Search for the cell housing the specified text and yield its [x, y] center coordinate. 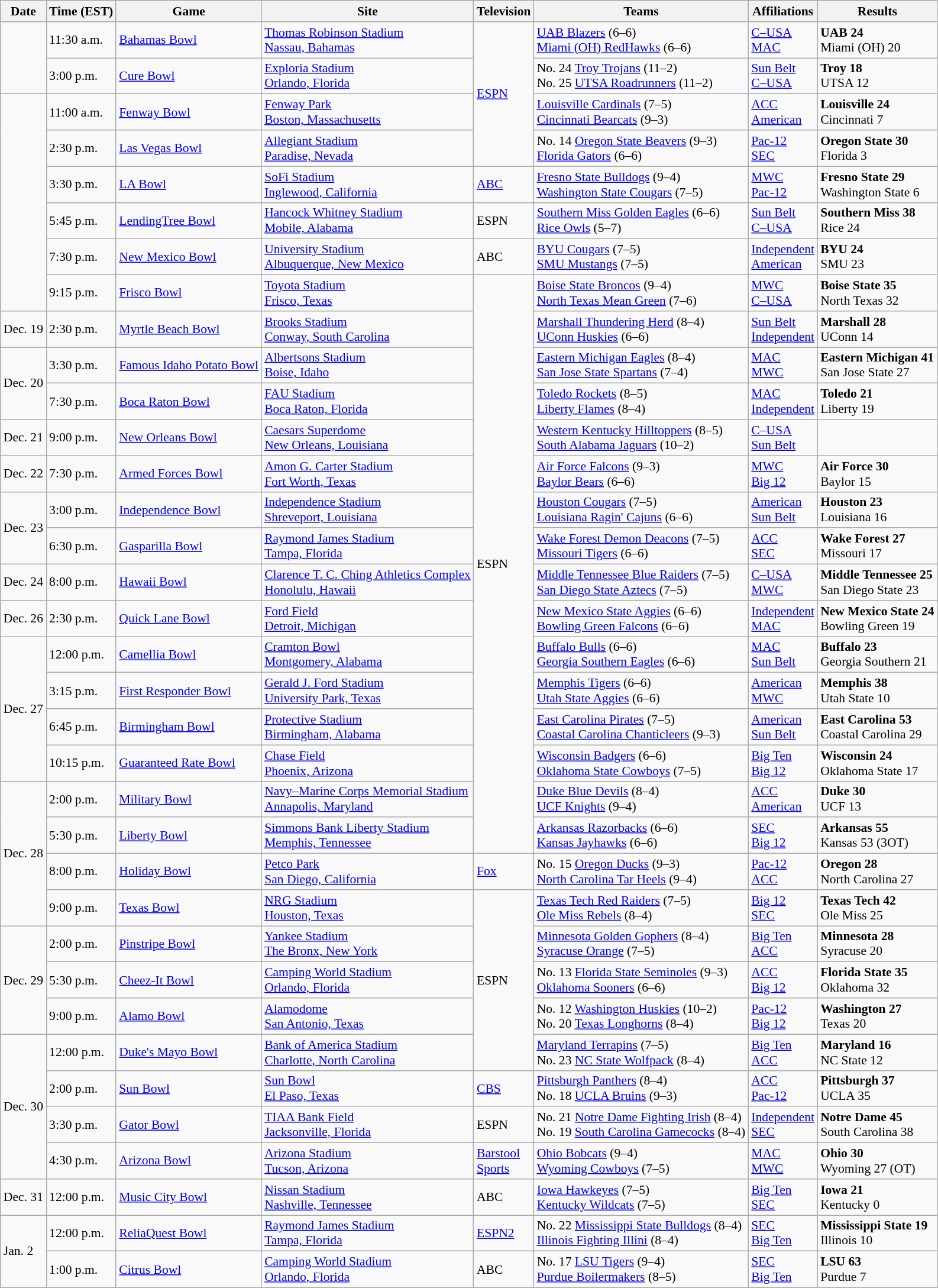
Dec. 22 [24, 473]
Fresno State Bulldogs (9–4)Washington State Cougars (7–5) [641, 185]
Texas Bowl [189, 908]
Amon G. Carter StadiumFort Worth, Texas [368, 473]
Camellia Bowl [189, 654]
Las Vegas Bowl [189, 148]
9:15 p.m. [81, 293]
Nissan StadiumNashville, Tennessee [368, 1197]
Texas Tech Red Raiders (7–5)Ole Miss Rebels (8–4) [641, 908]
UAB 24Miami (OH) 20 [878, 40]
Maryland 16NC State 12 [878, 1052]
SECBig 12 [783, 835]
MACSun Belt [783, 654]
CBS [504, 1089]
Southern Miss Golden Eagles (6–6)Rice Owls (5–7) [641, 220]
Brooks StadiumConway, South Carolina [368, 329]
Holiday Bowl [189, 872]
Myrtle Beach Bowl [189, 329]
Jan. 2 [24, 1251]
ACCSEC [783, 547]
Sun BeltIndependent [783, 329]
FAU StadiumBoca Raton, Florida [368, 401]
Fenway Bowl [189, 112]
Bahamas Bowl [189, 40]
Dec. 19 [24, 329]
No. 13 Florida State Seminoles (9–3)Oklahoma Sooners (6–6) [641, 980]
Clarence T. C. Ching Athletics ComplexHonolulu, Hawaii [368, 582]
Gator Bowl [189, 1125]
MWCBig 12 [783, 473]
Ford FieldDetroit, Michigan [368, 619]
Cheez-It Bowl [189, 980]
Mississippi State 19Illinois 10 [878, 1233]
Cramton BowlMontgomery, Alabama [368, 654]
Wake Forest Demon Deacons (7–5)Missouri Tigers (6–6) [641, 547]
Albertsons StadiumBoise, Idaho [368, 366]
Wake Forest 27Missouri 17 [878, 547]
Dec. 31 [24, 1197]
NRG StadiumHouston, Texas [368, 908]
ReliaQuest Bowl [189, 1233]
New Mexico State Aggies (6–6)Bowling Green Falcons (6–6) [641, 619]
Simmons Bank Liberty StadiumMemphis, Tennessee [368, 835]
Pac-12 Big 12 [783, 1016]
No. 12 Washington Huskies (10–2)No. 20 Texas Longhorns (8–4) [641, 1016]
LendingTree Bowl [189, 220]
Frisco Bowl [189, 293]
BarstoolSports [504, 1161]
5:45 p.m. [81, 220]
Washington 27Texas 20 [878, 1016]
First Responder Bowl [189, 691]
East Carolina Pirates (7–5)Coastal Carolina Chanticleers (9–3) [641, 727]
Pinstripe Bowl [189, 944]
Sun BowlEl Paso, Texas [368, 1089]
Independent MAC [783, 619]
Teams [641, 11]
Quick Lane Bowl [189, 619]
Dec. 21 [24, 438]
Armed Forces Bowl [189, 473]
Big TenSEC [783, 1197]
Guaranteed Rate Bowl [189, 763]
No. 22 Mississippi State Bulldogs (8–4)Illinois Fighting Illini (8–4) [641, 1233]
Air Force Falcons (9–3)Baylor Bears (6–6) [641, 473]
LSU 63Purdue 7 [878, 1270]
10:15 p.m. [81, 763]
Toledo 21Liberty 19 [878, 401]
Middle Tennessee Blue Raiders (7–5)San Diego State Aztecs (7–5) [641, 582]
Minnesota 28Syracuse 20 [878, 944]
No. 24 Troy Trojans (11–2)No. 25 UTSA Roadrunners (11–2) [641, 76]
No. 21 Notre Dame Fighting Irish (8–4)No. 19 South Carolina Gamecocks (8–4) [641, 1125]
Sun Bowl [189, 1089]
Alamo Bowl [189, 1016]
Pac-12SEC [783, 148]
Gasparilla Bowl [189, 547]
Wisconsin 24Oklahoma State 17 [878, 763]
Duke 30UCF 13 [878, 799]
Liberty Bowl [189, 835]
6:30 p.m. [81, 547]
AlamodomeSan Antonio, Texas [368, 1016]
Pittsburgh 37UCLA 35 [878, 1089]
Southern Miss 38Rice 24 [878, 220]
Exploria StadiumOrlando, Florida [368, 76]
Dec. 28 [24, 853]
Date [24, 11]
Houston 23Louisiana 16 [878, 510]
Allegiant StadiumParadise, Nevada [368, 148]
Pittsburgh Panthers (8–4)No. 18 UCLA Bruins (9–3) [641, 1089]
Fresno State 29Washington State 6 [878, 185]
Television [504, 11]
Chase FieldPhoenix, Arizona [368, 763]
C–USA Sun Belt [783, 438]
6:45 p.m. [81, 727]
SoFi StadiumInglewood, California [368, 185]
Hancock Whitney StadiumMobile, Alabama [368, 220]
Dec. 24 [24, 582]
Middle Tennessee 25San Diego State 23 [878, 582]
MACIndependent [783, 401]
Caesars SuperdomeNew Orleans, Louisiana [368, 438]
IndependentSEC [783, 1125]
Duke Blue Devils (8–4)UCF Knights (9–4) [641, 799]
Toyota StadiumFrisco, Texas [368, 293]
Game [189, 11]
Results [878, 11]
Buffalo 23Georgia Southern 21 [878, 654]
ACCBig 12 [783, 980]
Boise State 35North Texas 32 [878, 293]
New Orleans Bowl [189, 438]
3:15 p.m. [81, 691]
Bank of America StadiumCharlotte, North Carolina [368, 1052]
Gerald J. Ford StadiumUniversity Park, Texas [368, 691]
Fox [504, 872]
Yankee StadiumThe Bronx, New York [368, 944]
Duke's Mayo Bowl [189, 1052]
Oregon 28North Carolina 27 [878, 872]
Dec. 30 [24, 1106]
No. 17 LSU Tigers (9–4)Purdue Boilermakers (8–5) [641, 1270]
Dec. 29 [24, 980]
Ohio Bobcats (9–4)Wyoming Cowboys (7–5) [641, 1161]
Troy 18UTSA 12 [878, 76]
Iowa Hawkeyes (7–5)Kentucky Wildcats (7–5) [641, 1197]
Louisville 24Cincinnati 7 [878, 112]
Time (EST) [81, 11]
Arizona Bowl [189, 1161]
Arkansas Razorbacks (6–6)Kansas Jayhawks (6–6) [641, 835]
Dec. 20 [24, 383]
C–USAMWC [783, 582]
Houston Cougars (7–5)Louisiana Ragin' Cajuns (6–6) [641, 510]
Hawaii Bowl [189, 582]
East Carolina 53Coastal Carolina 29 [878, 727]
No. 14 Oregon State Beavers (9–3)Florida Gators (6–6) [641, 148]
New Mexico Bowl [189, 257]
Military Bowl [189, 799]
Birmingham Bowl [189, 727]
Louisville Cardinals (7–5)Cincinnati Bearcats (9–3) [641, 112]
Petco ParkSan Diego, California [368, 872]
Independence Bowl [189, 510]
Independence StadiumShreveport, Louisiana [368, 510]
Big 12SEC [783, 908]
Iowa 21Kentucky 0 [878, 1197]
11:30 a.m. [81, 40]
Dec. 23 [24, 528]
Affiliations [783, 11]
Notre Dame 45South Carolina 38 [878, 1125]
Marshall Thundering Herd (8–4)UConn Huskies (6–6) [641, 329]
New Mexico State 24Bowling Green 19 [878, 619]
Western Kentucky Hilltoppers (8–5)South Alabama Jaguars (10–2) [641, 438]
AmericanMWC [783, 691]
BYU 24SMU 23 [878, 257]
Site [368, 11]
4:30 p.m. [81, 1161]
Oregon State 30Florida 3 [878, 148]
Navy–Marine Corps Memorial StadiumAnnapolis, Maryland [368, 799]
C–USAMAC [783, 40]
LA Bowl [189, 185]
TIAA Bank FieldJacksonville, Florida [368, 1125]
Music City Bowl [189, 1197]
Arizona StadiumTucson, Arizona [368, 1161]
Protective StadiumBirmingham, Alabama [368, 727]
MWCC–USA [783, 293]
Texas Tech 42Ole Miss 25 [878, 908]
Marshall 28UConn 14 [878, 329]
Dec. 27 [24, 709]
ESPN2 [504, 1233]
Fenway ParkBoston, Massachusetts [368, 112]
Boise State Broncos (9–4)North Texas Mean Green (7–6) [641, 293]
Arkansas 55Kansas 53 (3OT) [878, 835]
Famous Idaho Potato Bowl [189, 366]
Pac-12ACC [783, 872]
ACCPac-12 [783, 1089]
IndependentAmerican [783, 257]
Boca Raton Bowl [189, 401]
1:00 p.m. [81, 1270]
Citrus Bowl [189, 1270]
Memphis Tigers (6–6)Utah State Aggies (6–6) [641, 691]
BYU Cougars (7–5)SMU Mustangs (7–5) [641, 257]
University StadiumAlbuquerque, New Mexico [368, 257]
MWCPac-12 [783, 185]
Cure Bowl [189, 76]
Air Force 30Baylor 15 [878, 473]
No. 15 Oregon Ducks (9–3)North Carolina Tar Heels (9–4) [641, 872]
Eastern Michigan Eagles (8–4)San Jose State Spartans (7–4) [641, 366]
Dec. 26 [24, 619]
Eastern Michigan 41San Jose State 27 [878, 366]
Thomas Robinson StadiumNassau, Bahamas [368, 40]
Big TenBig 12 [783, 763]
11:00 a.m. [81, 112]
Maryland Terrapins (7–5)No. 23 NC State Wolfpack (8–4) [641, 1052]
Florida State 35Oklahoma 32 [878, 980]
Minnesota Golden Gophers (8–4)Syracuse Orange (7–5) [641, 944]
Memphis 38Utah State 10 [878, 691]
UAB Blazers (6–6)Miami (OH) RedHawks (6–6) [641, 40]
Ohio 30Wyoming 27 (OT) [878, 1161]
Buffalo Bulls (6–6)Georgia Southern Eagles (6–6) [641, 654]
Toledo Rockets (8–5)Liberty Flames (8–4) [641, 401]
Wisconsin Badgers (6–6)Oklahoma State Cowboys (7–5) [641, 763]
